Capture the cell that displays the provided text and extract its [x, y] central coordinate. 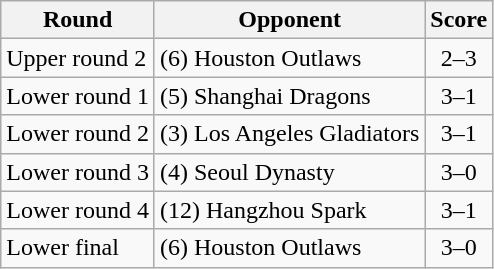
(3) Los Angeles Gladiators [289, 134]
Lower round 4 [78, 210]
Lower round 1 [78, 96]
(4) Seoul Dynasty [289, 172]
Lower round 3 [78, 172]
Score [459, 20]
Round [78, 20]
(5) Shanghai Dragons [289, 96]
2–3 [459, 58]
Upper round 2 [78, 58]
Opponent [289, 20]
Lower final [78, 248]
Lower round 2 [78, 134]
(12) Hangzhou Spark [289, 210]
